Provide the [X, Y] coordinate of the cell's center where the given text is located.  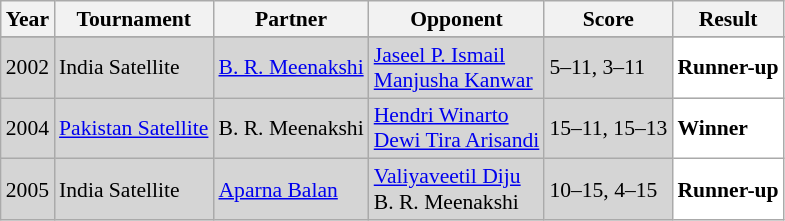
Score [608, 19]
Valiyaveetil Diju B. R. Meenakshi [457, 190]
10–15, 4–15 [608, 190]
Result [728, 19]
Year [28, 19]
2002 [28, 68]
Opponent [457, 19]
Jaseel P. Ismail Manjusha Kanwar [457, 68]
5–11, 3–11 [608, 68]
15–11, 15–13 [608, 128]
Hendri Winarto Dewi Tira Arisandi [457, 128]
Pakistan Satellite [134, 128]
Aparna Balan [290, 190]
Winner [728, 128]
Partner [290, 19]
2005 [28, 190]
Tournament [134, 19]
2004 [28, 128]
